For the text-containing cell, return its midpoint in [X, Y] coordinate format. 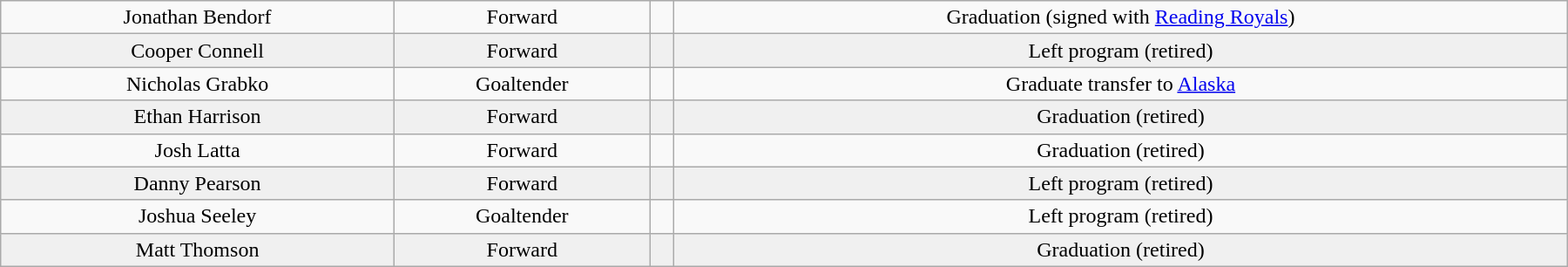
Graduation (signed with Reading Royals) [1121, 17]
Cooper Connell [198, 51]
Nicholas Grabko [198, 84]
Ethan Harrison [198, 117]
Matt Thomson [198, 250]
Danny Pearson [198, 183]
Joshua Seeley [198, 216]
Jonathan Bendorf [198, 17]
Graduate transfer to Alaska [1121, 84]
Josh Latta [198, 150]
